From the cell containing the given text, extract its center point as (x, y) coordinate. 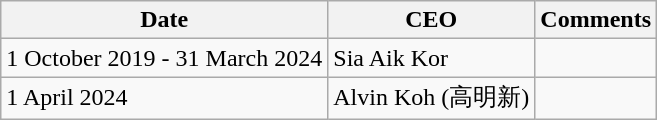
Sia Aik Kor (432, 58)
Comments (596, 20)
Alvin Koh (高明新) (432, 98)
Date (164, 20)
1 April 2024 (164, 98)
CEO (432, 20)
1 October 2019 - 31 March 2024 (164, 58)
